Determine the [X, Y] coordinate at the center of the cell enclosing the given text.  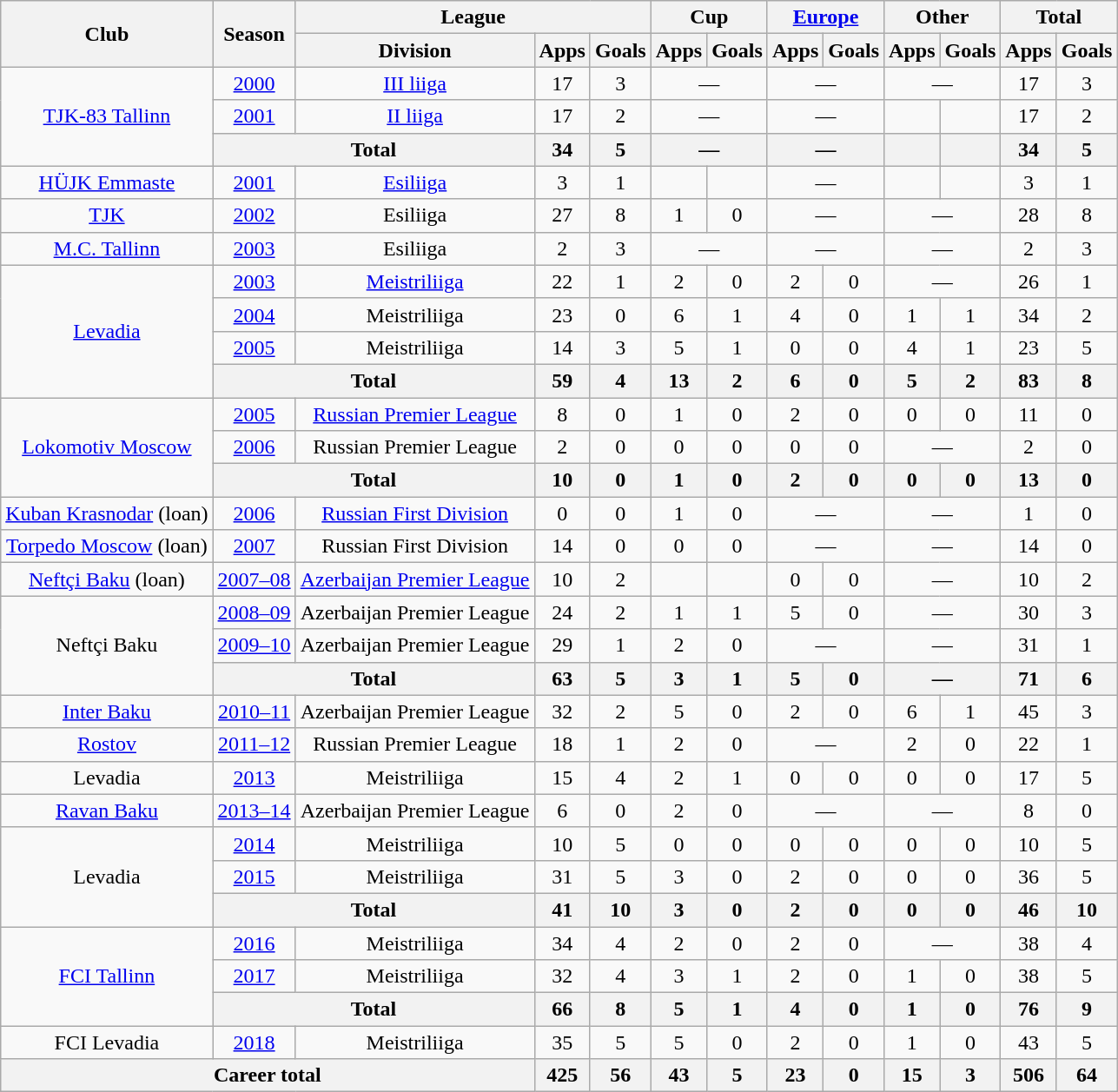
66 [562, 1009]
11 [1029, 414]
64 [1087, 1075]
425 [562, 1075]
Lokomotiv Moscow [107, 447]
2002 [254, 215]
Season [254, 34]
30 [1029, 612]
63 [562, 678]
2004 [254, 314]
FCI Levadia [107, 1042]
26 [1029, 281]
Neftçi Baku (loan) [107, 579]
Inter Baku [107, 711]
HÜJK Emmaste [107, 182]
45 [1029, 711]
18 [562, 745]
2016 [254, 943]
24 [562, 612]
II liiga [415, 116]
III liiga [415, 83]
2007 [254, 546]
2008–09 [254, 612]
41 [562, 910]
2007–08 [254, 579]
TJK [107, 215]
506 [1029, 1075]
M.C. Tallinn [107, 248]
2015 [254, 877]
Europe [825, 17]
27 [562, 215]
Neftçi Baku [107, 645]
Torpedo Moscow (loan) [107, 546]
Club [107, 34]
FCI Tallinn [107, 976]
2009–10 [254, 645]
Rostov [107, 745]
35 [562, 1042]
59 [562, 381]
TJK-83 Tallinn [107, 116]
2011–12 [254, 745]
9 [1087, 1009]
2013–14 [254, 811]
2000 [254, 83]
2017 [254, 976]
2010–11 [254, 711]
League [473, 17]
76 [1029, 1009]
2014 [254, 844]
Career total [268, 1075]
Kuban Krasnodar (loan) [107, 513]
Ravan Baku [107, 811]
2013 [254, 778]
56 [620, 1075]
Cup [709, 17]
28 [1029, 215]
46 [1029, 910]
83 [1029, 381]
Division [415, 50]
36 [1029, 877]
Other [943, 17]
29 [562, 645]
71 [1029, 678]
2018 [254, 1042]
